Capture the cell that displays the provided text and extract its (X, Y) central coordinate. 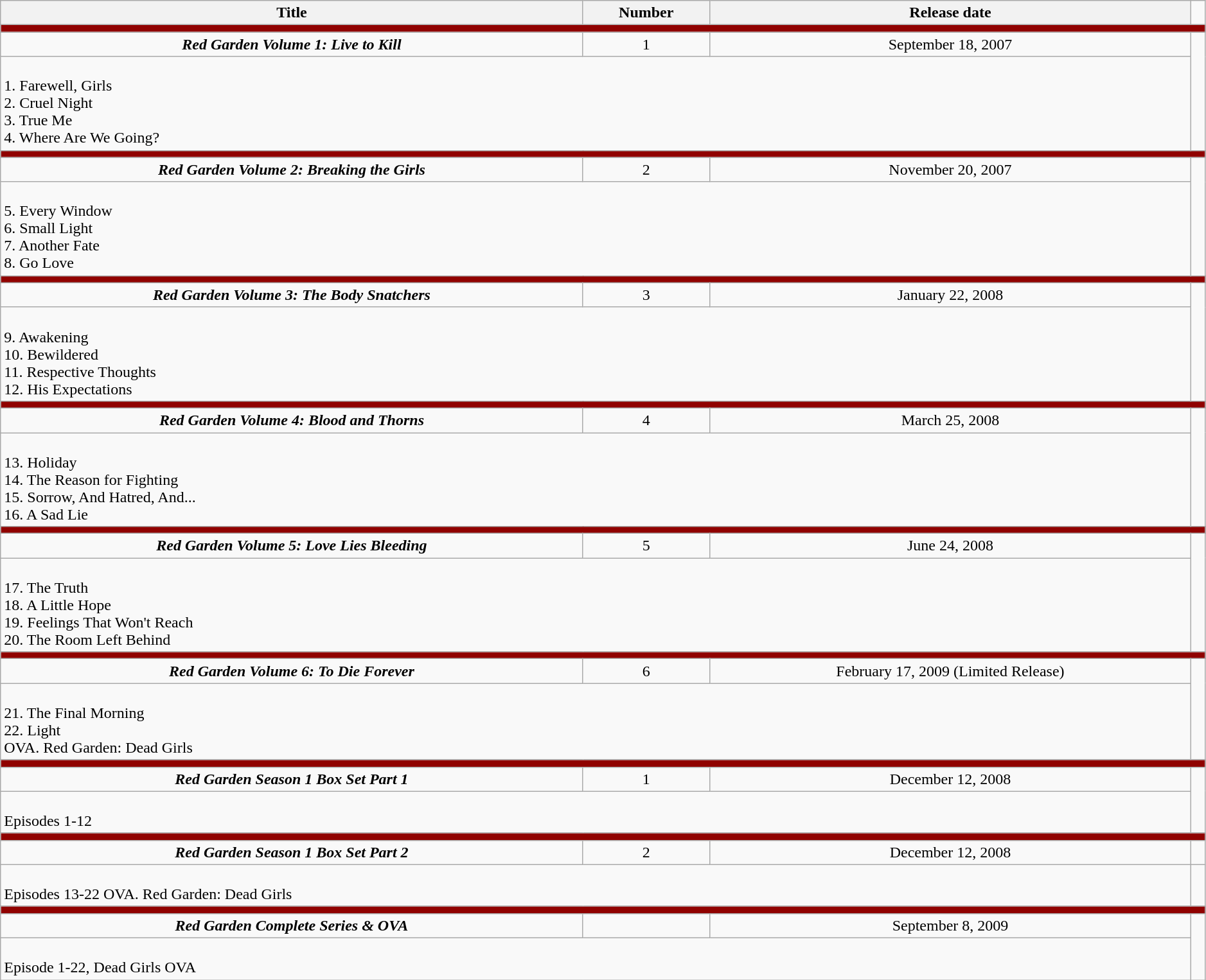
September 8, 2009 (950, 925)
September 18, 2007 (950, 44)
9. Awakening 10. Bewildered 11. Respective Thoughts 12. His Expectations (596, 354)
4 (646, 420)
5. Every Window 6. Small Light 7. Another Fate 8. Go Love (596, 229)
1. Farewell, Girls 2. Cruel Night 3. True Me 4. Where Are We Going? (596, 103)
Episode 1-22, Dead Girls OVA (596, 958)
Release date (950, 13)
17. The Truth 18. A Little Hope 19. Feelings That Won't Reach 20. The Room Left Behind (596, 605)
November 20, 2007 (950, 170)
5 (646, 546)
Episodes 13-22 OVA. Red Garden: Dead Girls (596, 885)
Episodes 1-12 (596, 812)
Red Garden Volume 5: Love Lies Bleeding (292, 546)
Number (646, 13)
June 24, 2008 (950, 546)
Red Garden Volume 1: Live to Kill (292, 44)
Title (292, 13)
3 (646, 295)
January 22, 2008 (950, 295)
Red Garden Volume 6: To Die Forever (292, 671)
Red Garden Volume 2: Breaking the Girls (292, 170)
March 25, 2008 (950, 420)
February 17, 2009 (Limited Release) (950, 671)
Red Garden Volume 3: The Body Snatchers (292, 295)
Red Garden Season 1 Box Set Part 2 (292, 852)
6 (646, 671)
21. The Final Morning 22. Light OVA. Red Garden: Dead Girls (596, 722)
Red Garden Volume 4: Blood and Thorns (292, 420)
13. Holiday 14. The Reason for Fighting 15. Sorrow, And Hatred, And... 16. A Sad Lie (596, 480)
Red Garden Season 1 Box Set Part 1 (292, 779)
Red Garden Complete Series & OVA (292, 925)
